Identify which cell holds the provided text, then report its [x, y] central coordinate. 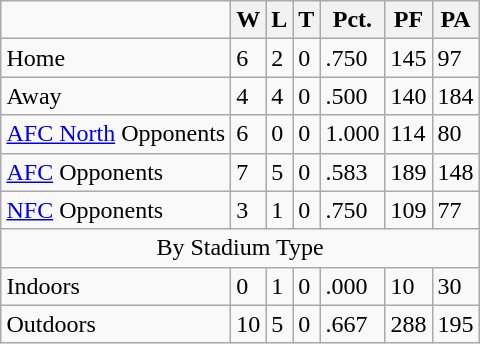
109 [408, 210]
.583 [352, 172]
184 [456, 96]
Outdoors [116, 324]
.667 [352, 324]
30 [456, 286]
148 [456, 172]
Pct. [352, 20]
145 [408, 58]
114 [408, 134]
288 [408, 324]
Away [116, 96]
T [306, 20]
NFC Opponents [116, 210]
140 [408, 96]
AFC Opponents [116, 172]
189 [408, 172]
97 [456, 58]
80 [456, 134]
1.000 [352, 134]
195 [456, 324]
W [248, 20]
3 [248, 210]
PF [408, 20]
Home [116, 58]
.500 [352, 96]
2 [280, 58]
Indoors [116, 286]
By Stadium Type [240, 248]
L [280, 20]
AFC North Opponents [116, 134]
PA [456, 20]
.000 [352, 286]
7 [248, 172]
77 [456, 210]
